Return the [x, y] coordinate for the center point of the cell that contains the specified text.  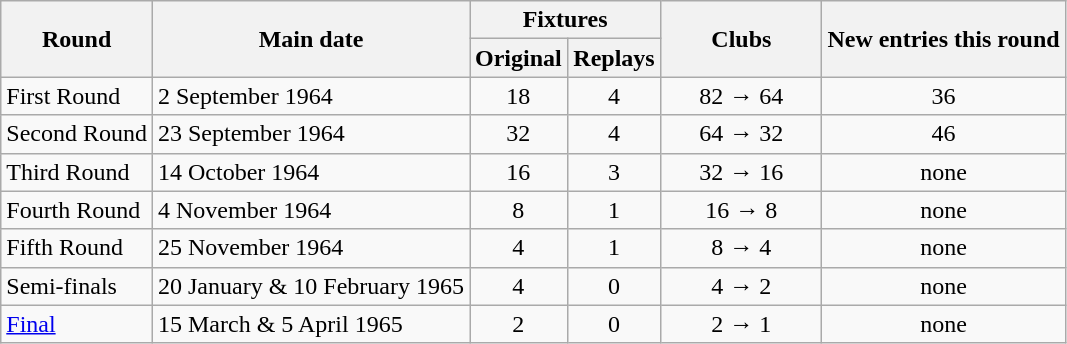
2 [519, 324]
46 [944, 134]
First Round [77, 96]
15 March & 5 April 1965 [310, 324]
23 September 1964 [310, 134]
82 → 64 [742, 96]
Clubs [742, 39]
25 November 1964 [310, 248]
3 [614, 172]
Round [77, 39]
Fifth Round [77, 248]
Third Round [77, 172]
Final [77, 324]
32 → 16 [742, 172]
New entries this round [944, 39]
16 [519, 172]
8 [519, 210]
4 November 1964 [310, 210]
Original [519, 58]
36 [944, 96]
Fixtures [566, 20]
2 → 1 [742, 324]
4 → 2 [742, 286]
Replays [614, 58]
32 [519, 134]
Fourth Round [77, 210]
8 → 4 [742, 248]
2 September 1964 [310, 96]
Main date [310, 39]
64 → 32 [742, 134]
Semi-finals [77, 286]
Second Round [77, 134]
20 January & 10 February 1965 [310, 286]
16 → 8 [742, 210]
14 October 1964 [310, 172]
18 [519, 96]
